Return (x, y) of the center of cell containing provided text 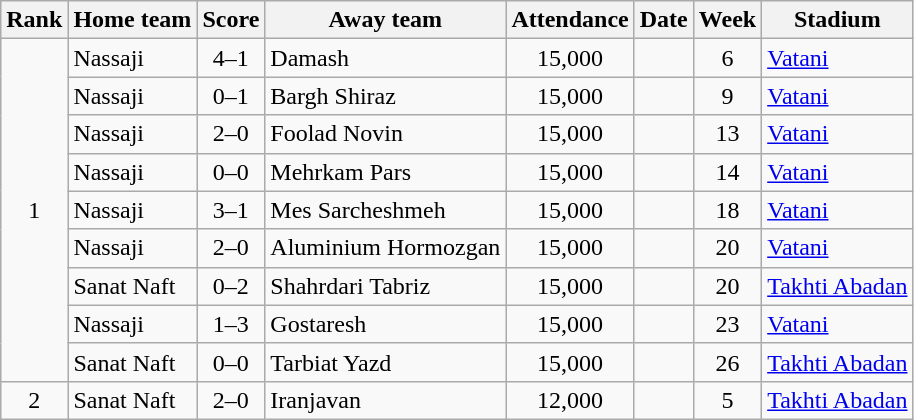
Gostaresh (386, 324)
13 (727, 134)
1 (34, 210)
9 (727, 96)
Away team (386, 20)
Attendance (570, 20)
Home team (132, 20)
Bargh Shiraz (386, 96)
12,000 (570, 400)
Damash (386, 58)
0–2 (231, 286)
0–1 (231, 96)
Tarbiat Yazd (386, 362)
26 (727, 362)
Foolad Novin (386, 134)
4–1 (231, 58)
3–1 (231, 210)
Rank (34, 20)
Iranjavan (386, 400)
Aluminium Hormozgan (386, 248)
Date (664, 20)
Mes Sarcheshmeh (386, 210)
5 (727, 400)
Shahrdari Tabriz (386, 286)
Mehrkam Pars (386, 172)
23 (727, 324)
18 (727, 210)
1–3 (231, 324)
6 (727, 58)
Stadium (838, 20)
14 (727, 172)
Week (727, 20)
Score (231, 20)
2 (34, 400)
